Identify which cell holds the provided text, then report its (x, y) central coordinate. 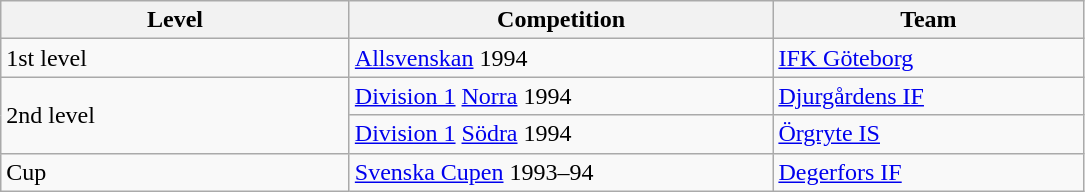
Degerfors IF (928, 172)
Competition (561, 20)
Svenska Cupen 1993–94 (561, 172)
Cup (176, 172)
IFK Göteborg (928, 58)
Team (928, 20)
Allsvenskan 1994 (561, 58)
Division 1 Norra 1994 (561, 96)
Örgryte IS (928, 134)
2nd level (176, 115)
1st level (176, 58)
Djurgårdens IF (928, 96)
Level (176, 20)
Division 1 Södra 1994 (561, 134)
